For the text-containing cell, return its midpoint in (x, y) coordinate format. 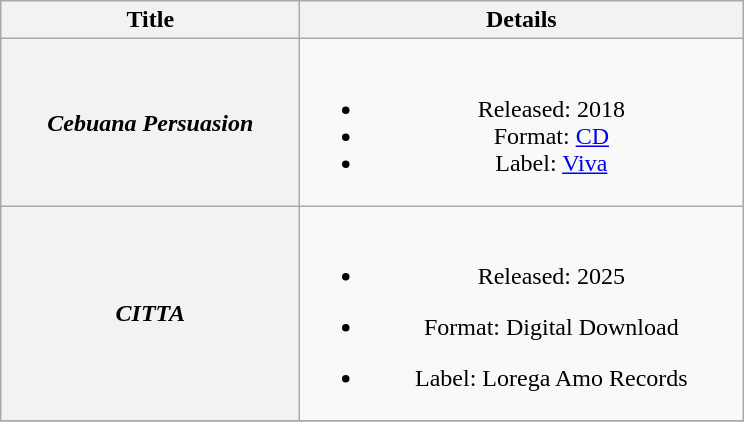
Title (150, 20)
Released: 2025Format: Digital DownloadLabel: Lorega Amo Records (522, 314)
Details (522, 20)
CITTA (150, 314)
Cebuana Persuasion (150, 122)
Released: 2018Format: CDLabel: Viva (522, 122)
